Scan for the cell matching the given text and deliver its [X, Y] coordinate at center. 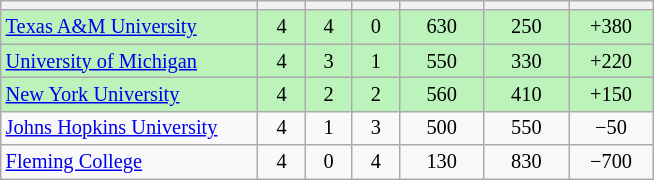
−700 [612, 162]
250 [526, 27]
Johns Hopkins University [130, 128]
410 [526, 94]
New York University [130, 94]
330 [526, 61]
130 [442, 162]
−50 [612, 128]
560 [442, 94]
630 [442, 27]
+220 [612, 61]
+380 [612, 27]
Fleming College [130, 162]
+150 [612, 94]
University of Michigan [130, 61]
500 [442, 128]
Texas A&M University [130, 27]
830 [526, 162]
